Pinpoint the cell where the given text exists, returning its (X, Y) midpoint coordinate. 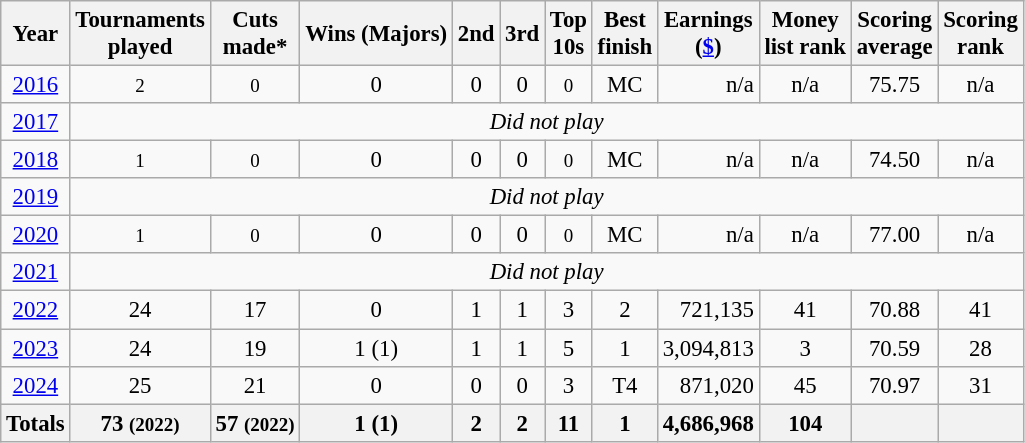
21 (255, 385)
2023 (36, 348)
28 (980, 348)
Tournaments played (140, 34)
75.75 (894, 85)
2017 (36, 122)
3,094,813 (708, 348)
2022 (36, 310)
104 (805, 423)
T4 (624, 385)
Best finish (624, 34)
Scoringrank (980, 34)
70.88 (894, 310)
2020 (36, 235)
871,020 (708, 385)
Earnings($) (708, 34)
17 (255, 310)
70.97 (894, 385)
2021 (36, 273)
73 (2022) (140, 423)
4,686,968 (708, 423)
25 (140, 385)
70.59 (894, 348)
Moneylist rank (805, 34)
5 (569, 348)
2nd (476, 34)
74.50 (894, 160)
Year (36, 34)
721,135 (708, 310)
77.00 (894, 235)
2018 (36, 160)
Cuts made* (255, 34)
57 (2022) (255, 423)
31 (980, 385)
3rd (522, 34)
2024 (36, 385)
2019 (36, 197)
19 (255, 348)
2016 (36, 85)
Scoring average (894, 34)
Top 10s (569, 34)
Wins (Majors) (376, 34)
45 (805, 385)
Totals (36, 423)
11 (569, 423)
